Scan for the cell matching the given text and deliver its (x, y) coordinate at center. 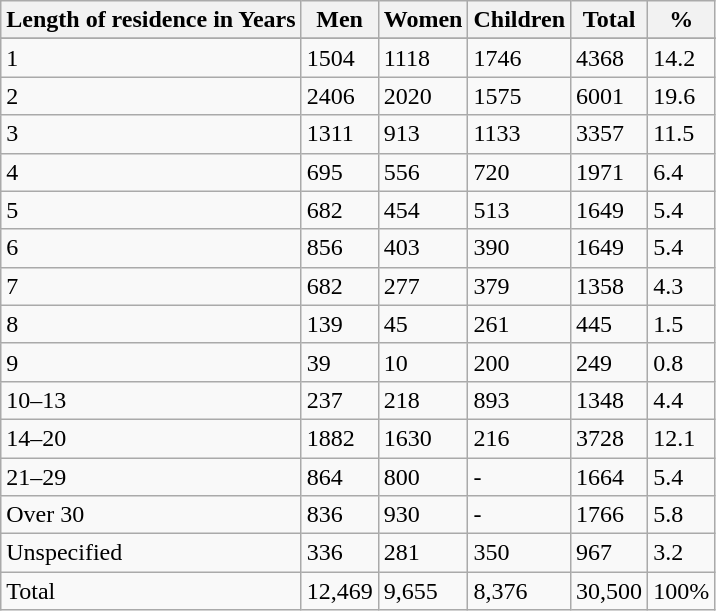
9,655 (423, 591)
19.6 (682, 96)
8 (151, 324)
930 (423, 515)
2020 (423, 96)
281 (423, 553)
4.3 (682, 286)
556 (423, 172)
Length of residence in Years (151, 20)
12,469 (340, 591)
6.4 (682, 172)
4.4 (682, 400)
216 (520, 438)
1746 (520, 58)
7 (151, 286)
45 (423, 324)
30,500 (610, 591)
403 (423, 248)
836 (340, 515)
1.5 (682, 324)
Over 30 (151, 515)
9 (151, 362)
379 (520, 286)
Women (423, 20)
Children (520, 20)
720 (520, 172)
1504 (340, 58)
5 (151, 210)
350 (520, 553)
14–20 (151, 438)
1348 (610, 400)
21–29 (151, 477)
1766 (610, 515)
893 (520, 400)
913 (423, 134)
% (682, 20)
1358 (610, 286)
261 (520, 324)
11.5 (682, 134)
3728 (610, 438)
5.8 (682, 515)
277 (423, 286)
12.1 (682, 438)
856 (340, 248)
237 (340, 400)
1311 (340, 134)
445 (610, 324)
1882 (340, 438)
2406 (340, 96)
10 (423, 362)
249 (610, 362)
390 (520, 248)
1133 (520, 134)
218 (423, 400)
454 (423, 210)
8,376 (520, 591)
0.8 (682, 362)
14.2 (682, 58)
800 (423, 477)
967 (610, 553)
2 (151, 96)
1575 (520, 96)
10–13 (151, 400)
1971 (610, 172)
200 (520, 362)
4 (151, 172)
6001 (610, 96)
100% (682, 591)
6 (151, 248)
3 (151, 134)
1 (151, 58)
864 (340, 477)
Men (340, 20)
695 (340, 172)
3357 (610, 134)
3.2 (682, 553)
336 (340, 553)
4368 (610, 58)
139 (340, 324)
1664 (610, 477)
1630 (423, 438)
513 (520, 210)
Unspecified (151, 553)
39 (340, 362)
1118 (423, 58)
